Capture the cell that displays the provided text and extract its (x, y) central coordinate. 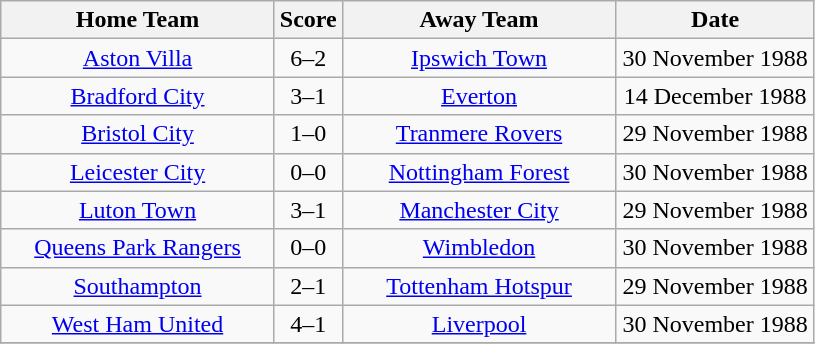
Ipswich Town (479, 58)
Tranmere Rovers (479, 134)
Wimbledon (479, 248)
Home Team (138, 20)
Nottingham Forest (479, 172)
Liverpool (479, 324)
14 December 1988 (716, 96)
Southampton (138, 286)
Bristol City (138, 134)
Aston Villa (138, 58)
Tottenham Hotspur (479, 286)
Luton Town (138, 210)
2–1 (308, 286)
Everton (479, 96)
Score (308, 20)
Manchester City (479, 210)
6–2 (308, 58)
Date (716, 20)
4–1 (308, 324)
Away Team (479, 20)
Leicester City (138, 172)
Bradford City (138, 96)
1–0 (308, 134)
Queens Park Rangers (138, 248)
West Ham United (138, 324)
